Scan for the cell matching the given text and deliver its (X, Y) coordinate at center. 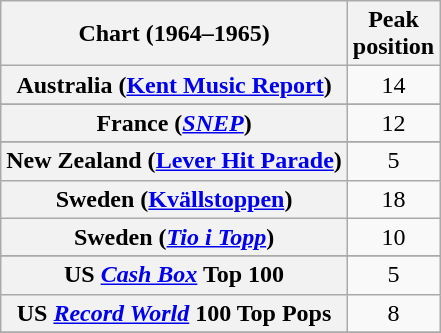
Australia (Kent Music Report) (174, 85)
18 (393, 199)
14 (393, 85)
Sweden (Kvällstoppen) (174, 199)
12 (393, 123)
Peakposition (393, 34)
10 (393, 237)
US Cash Box Top 100 (174, 275)
US Record World 100 Top Pops (174, 313)
New Zealand (Lever Hit Parade) (174, 161)
France (SNEP) (174, 123)
Sweden (Tio i Topp) (174, 237)
Chart (1964–1965) (174, 34)
8 (393, 313)
